Output the [X, Y] coordinate of the center of the cell containing the given text.  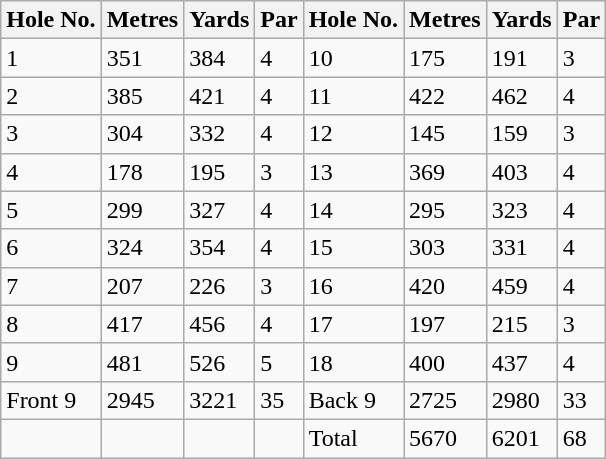
68 [581, 438]
13 [353, 172]
2980 [522, 400]
403 [522, 172]
178 [142, 172]
14 [353, 210]
331 [522, 248]
299 [142, 210]
332 [220, 134]
324 [142, 248]
15 [353, 248]
9 [51, 362]
16 [353, 286]
417 [142, 324]
456 [220, 324]
Back 9 [353, 400]
6201 [522, 438]
295 [446, 210]
421 [220, 96]
197 [446, 324]
3221 [220, 400]
384 [220, 58]
11 [353, 96]
215 [522, 324]
Total [353, 438]
422 [446, 96]
159 [522, 134]
303 [446, 248]
1 [51, 58]
8 [51, 324]
354 [220, 248]
35 [279, 400]
175 [446, 58]
437 [522, 362]
6 [51, 248]
195 [220, 172]
304 [142, 134]
33 [581, 400]
481 [142, 362]
2 [51, 96]
18 [353, 362]
207 [142, 286]
226 [220, 286]
10 [353, 58]
17 [353, 324]
462 [522, 96]
191 [522, 58]
420 [446, 286]
7 [51, 286]
459 [522, 286]
145 [446, 134]
323 [522, 210]
Front 9 [51, 400]
526 [220, 362]
12 [353, 134]
400 [446, 362]
2945 [142, 400]
327 [220, 210]
369 [446, 172]
385 [142, 96]
351 [142, 58]
5670 [446, 438]
2725 [446, 400]
